Search for the cell housing the specified text and yield its (x, y) center coordinate. 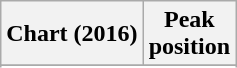
Peak position (189, 34)
Chart (2016) (72, 34)
